Extract the (x, y) coordinate from the center of the cell holding the provided text.  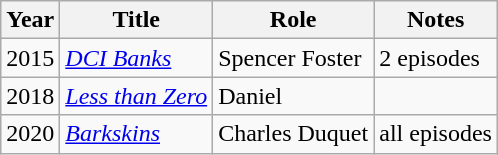
Barkskins (136, 134)
Charles Duquet (294, 134)
2015 (30, 58)
Less than Zero (136, 96)
Title (136, 20)
Notes (436, 20)
Year (30, 20)
2 episodes (436, 58)
all episodes (436, 134)
DCI Banks (136, 58)
Spencer Foster (294, 58)
Role (294, 20)
2020 (30, 134)
Daniel (294, 96)
2018 (30, 96)
